Scan for the cell matching the given text and deliver its (X, Y) coordinate at center. 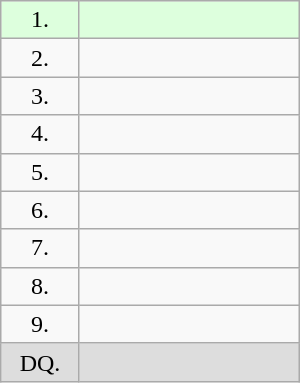
3. (40, 96)
7. (40, 248)
5. (40, 172)
1. (40, 20)
8. (40, 286)
2. (40, 58)
DQ. (40, 362)
6. (40, 210)
9. (40, 324)
4. (40, 134)
